Output the [X, Y] coordinate of the center of the cell containing the given text.  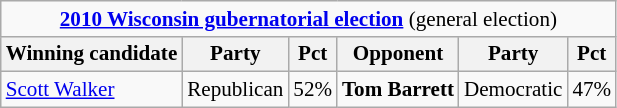
Opponent [398, 54]
Democratic [513, 90]
Scott Walker [92, 90]
47% [592, 90]
Republican [235, 90]
2010 Wisconsin gubernatorial election (general election) [308, 18]
52% [312, 90]
Winning candidate [92, 54]
Tom Barrett [398, 90]
